Output the (x, y) coordinate of the center of the cell containing the given text.  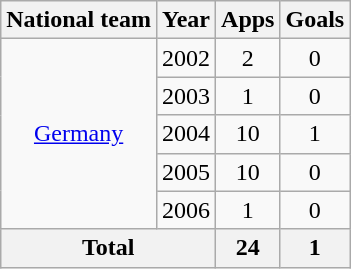
2006 (186, 210)
Goals (315, 20)
2004 (186, 134)
2003 (186, 96)
2 (248, 58)
Germany (79, 134)
Total (108, 248)
24 (248, 248)
National team (79, 20)
2002 (186, 58)
2005 (186, 172)
Year (186, 20)
Apps (248, 20)
